Search for the cell housing the specified text and yield its [X, Y] center coordinate. 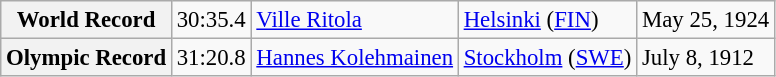
Stockholm (SWE) [547, 58]
31:20.8 [211, 58]
Helsinki (FIN) [547, 20]
30:35.4 [211, 20]
Olympic Record [86, 58]
Ville Ritola [354, 20]
July 8, 1912 [706, 58]
Hannes Kolehmainen [354, 58]
World Record [86, 20]
May 25, 1924 [706, 20]
